Identify which cell holds the provided text, then report its (x, y) central coordinate. 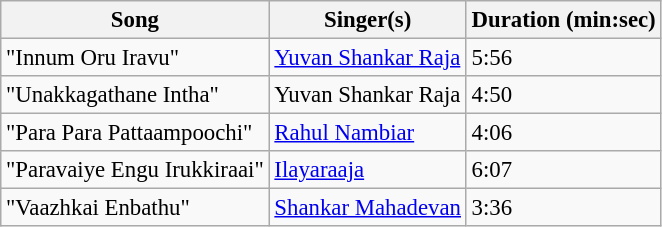
5:56 (564, 58)
Rahul Nambiar (368, 133)
Singer(s) (368, 20)
Duration (min:sec) (564, 20)
"Innum Oru Iravu" (135, 58)
"Para Para Pattaampoochi" (135, 133)
3:36 (564, 208)
"Paravaiye Engu Irukkiraai" (135, 170)
4:50 (564, 95)
"Vaazhkai Enbathu" (135, 208)
4:06 (564, 133)
Shankar Mahadevan (368, 208)
6:07 (564, 170)
"Unakkagathane Intha" (135, 95)
Song (135, 20)
Ilayaraaja (368, 170)
